Locate the cell with the specified text and output its [x, y] center coordinate. 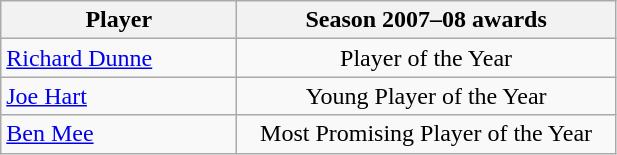
Joe Hart [119, 96]
Ben Mee [119, 134]
Richard Dunne [119, 58]
Season 2007–08 awards [426, 20]
Young Player of the Year [426, 96]
Most Promising Player of the Year [426, 134]
Player of the Year [426, 58]
Player [119, 20]
